Scan for the cell matching the given text and deliver its [x, y] coordinate at center. 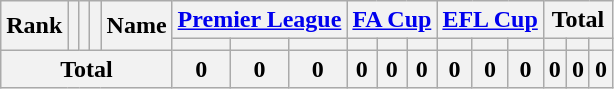
FA Cup [392, 20]
EFL Cup [490, 20]
Name [136, 26]
Premier League [260, 20]
Rank [34, 26]
